Search for the cell housing the specified text and yield its [x, y] center coordinate. 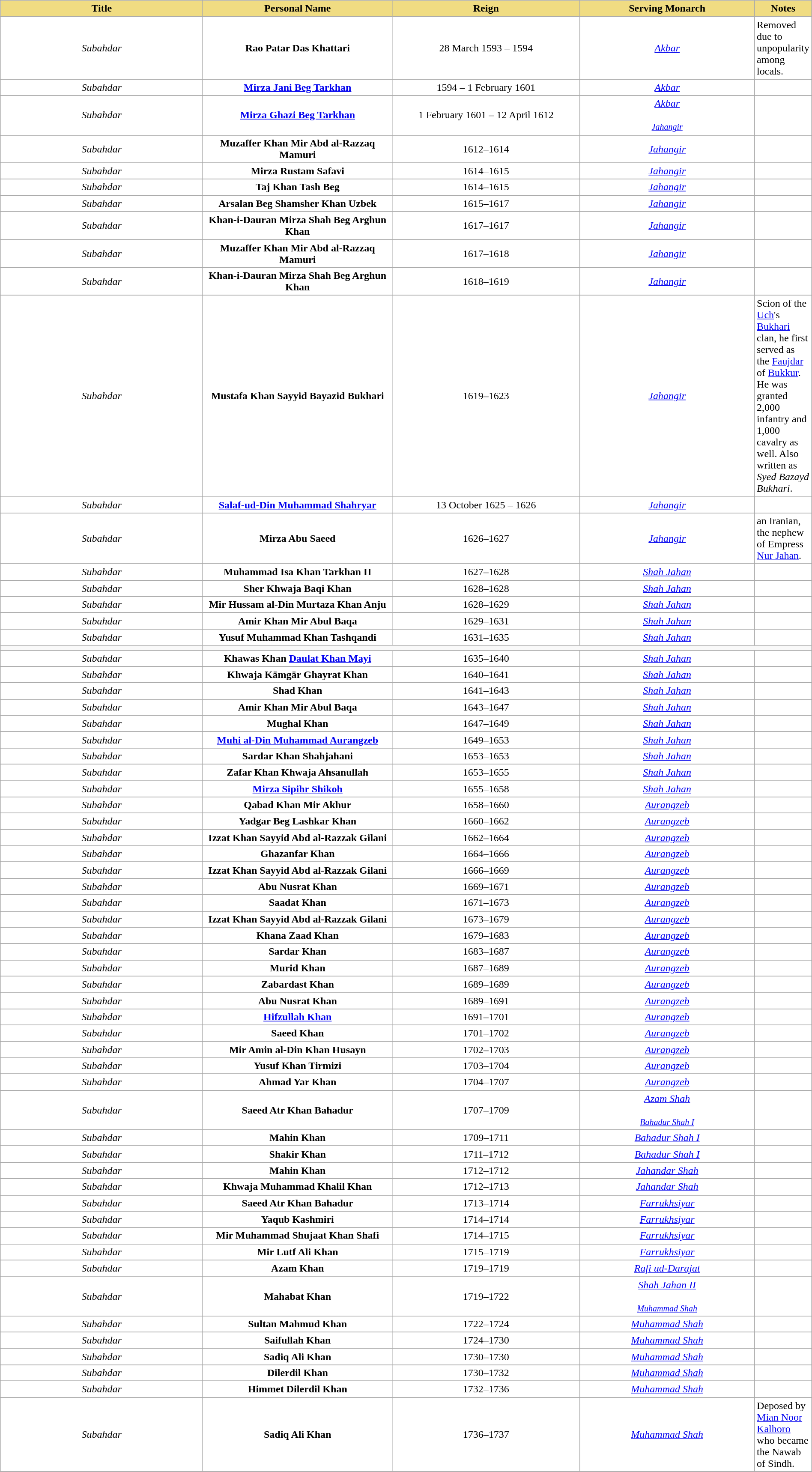
Arsalan Beg Shamsher Khan Uzbek [298, 203]
1714–1714 [486, 1219]
1732–1736 [486, 1389]
Reign [486, 9]
1719–1722 [486, 1296]
1707–1709 [486, 1110]
1679–1683 [486, 935]
1736–1737 [486, 1435]
1689–1689 [486, 984]
1 February 1601 – 12 April 1612 [486, 115]
1687–1689 [486, 968]
Shakir Khan [298, 1154]
1671–1673 [486, 903]
1719–1719 [486, 1268]
1594 – 1 February 1601 [486, 87]
1683–1687 [486, 952]
Mustafa Khan Sayyid Bayazid Bukhari [298, 396]
1730–1732 [486, 1373]
1612–1614 [486, 149]
Sardar Khan Shahjahani [298, 756]
1635–1640 [486, 658]
1715–1719 [486, 1252]
1704–1707 [486, 1082]
Salaf-ud-Din Muhammad Shahryar [298, 505]
Saifullah Khan [298, 1340]
Khwaja Muhammad Khalil Khan [298, 1187]
1711–1712 [486, 1154]
Murid Khan [298, 968]
1660–1662 [486, 821]
1627–1628 [486, 572]
1722–1724 [486, 1324]
1643–1647 [486, 707]
1653–1653 [486, 756]
Ghazanfar Khan [298, 854]
Yusuf Khan Tirmizi [298, 1066]
Shah Jahan IIMuhammad Shah [667, 1296]
Yusuf Muhammad Khan Tashqandi [298, 637]
Qabad Khan Mir Akhur [298, 805]
1662–1664 [486, 838]
Mir Amin al-Din Khan Husayn [298, 1050]
1701–1702 [486, 1033]
Muhammad Isa Khan Tarkhan II [298, 572]
28 March 1593 – 1594 [486, 48]
Saadat Khan [298, 903]
1669–1671 [486, 887]
1712–1713 [486, 1187]
1653–1655 [486, 772]
Sultan Mahmud Khan [298, 1324]
Taj Khan Tash Beg [298, 187]
1618–1619 [486, 281]
1691–1701 [486, 1017]
Notes [783, 9]
Ahmad Yar Khan [298, 1082]
1712–1712 [486, 1170]
Mir Lutf Ali Khan [298, 1252]
Sher Khwaja Baqi Khan [298, 588]
1640–1641 [486, 675]
1664–1666 [486, 854]
Khawas Khan Daulat Khan Mayi [298, 658]
Sardar Khan [298, 952]
1647–1649 [486, 723]
Mahabat Khan [298, 1296]
1629–1631 [486, 621]
Mir Hussam al-Din Murtaza Khan Anju [298, 605]
Himmet Dilerdil Khan [298, 1389]
1649–1653 [486, 740]
Muhi al-Din Muhammad Aurangzeb [298, 740]
1709–1711 [486, 1138]
Yaqub Kashmiri [298, 1219]
1631–1635 [486, 637]
1689–1691 [486, 1000]
Khana Zaad Khan [298, 935]
Yadgar Beg Lashkar Khan [298, 821]
Title [102, 9]
Rao Patar Das Khattari [298, 48]
1703–1704 [486, 1066]
Zabardast Khan [298, 984]
Personal Name [298, 9]
Shad Khan [298, 691]
Azam ShahBahadur Shah I [667, 1110]
1615–1617 [486, 203]
1673–1679 [486, 919]
Rafi ud-Darajat [667, 1268]
Mir Muhammad Shujaat Khan Shafi [298, 1236]
1730–1730 [486, 1356]
1713–1714 [486, 1203]
1617–1617 [486, 225]
Khwaja Kāmgār Ghayrat Khan [298, 675]
Saeed Khan [298, 1033]
Removed due to unpopularity among locals. [783, 48]
Mirza Ghazi Beg Tarkhan [298, 115]
1626–1627 [486, 539]
Deposed by Mian Noor Kalhoro who became the Nawab of Sindh. [783, 1435]
Serving Monarch [667, 9]
Mirza Sipihr Shikoh [298, 788]
an Iranian, the nephew of Empress Nur Jahan. [783, 539]
1628–1628 [486, 588]
1714–1715 [486, 1236]
13 October 1625 – 1626 [486, 505]
AkbarJahangir [667, 115]
Mirza Abu Saeed [298, 539]
Azam Khan [298, 1268]
1641–1643 [486, 691]
Mughal Khan [298, 723]
Mirza Rustam Safavi [298, 171]
1619–1623 [486, 396]
Zafar Khan Khwaja Ahsanullah [298, 772]
Dilerdil Khan [298, 1373]
Hifzullah Khan [298, 1017]
1628–1629 [486, 605]
1655–1658 [486, 788]
Mirza Jani Beg Tarkhan [298, 87]
1658–1660 [486, 805]
1702–1703 [486, 1050]
1724–1730 [486, 1340]
1617–1618 [486, 254]
1666–1669 [486, 870]
